Find where the given text appears and provide that cell's center as [x, y] coordinate. 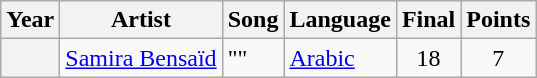
Year [30, 20]
Samira Bensaïd [141, 58]
"" [253, 58]
Final [428, 20]
18 [428, 58]
Song [253, 20]
Arabic [340, 58]
Artist [141, 20]
Points [498, 20]
7 [498, 58]
Language [340, 20]
